Provide the (X, Y) coordinate of the cell's center where the given text is located.  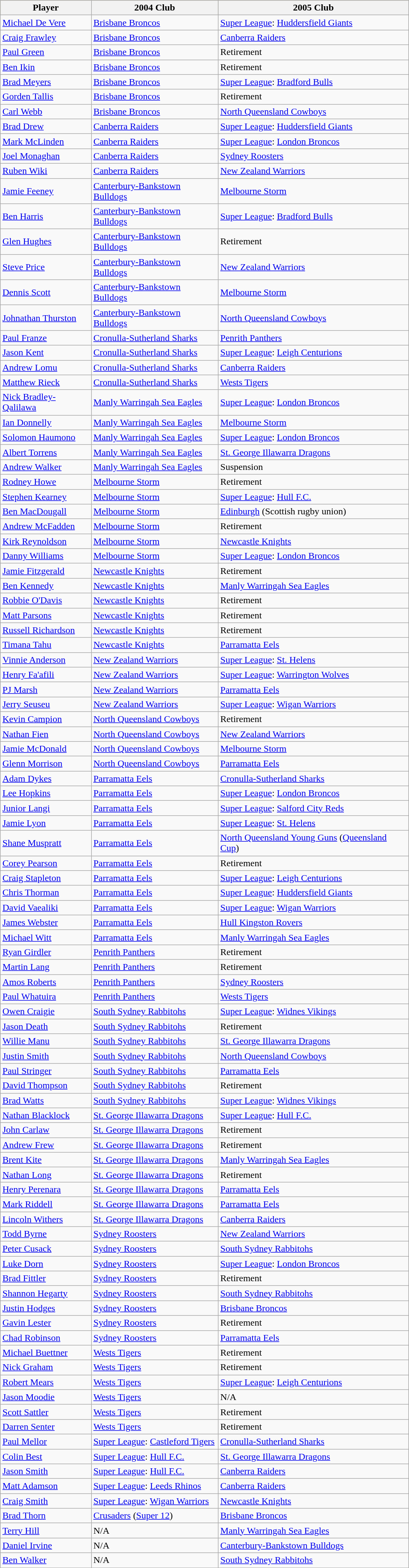
Ben MacDougall (46, 512)
Matt Parsons (46, 615)
Mark McLinden (46, 141)
Mark Riddell (46, 1204)
Ben Harris (46, 217)
Matthew Rieck (46, 382)
Paul Whatuira (46, 997)
Brad Drew (46, 126)
Steve Price (46, 267)
Edinburgh (Scottish rugby union) (313, 512)
Glen Hughes (46, 242)
Willie Manu (46, 1041)
Luke Dorn (46, 1264)
Ryan Girdler (46, 952)
Paul Mellor (46, 1441)
Jamie McDonald (46, 749)
2004 Club (155, 8)
Solomon Haumono (46, 437)
Corey Pearson (46, 863)
Paul Green (46, 52)
Justin Smith (46, 1056)
Ben Kennedy (46, 586)
James Webster (46, 922)
Craig Frawley (46, 37)
Craig Smith (46, 1501)
Glenn Morrison (46, 764)
2005 Club (313, 8)
Player (46, 8)
Johnathan Thurston (46, 318)
Andrew Frew (46, 1145)
Robbie O'Davis (46, 600)
Daniel Irvine (46, 1545)
Paul Stringer (46, 1071)
Ruben Wiki (46, 171)
Darren Senter (46, 1427)
Lee Hopkins (46, 793)
Jamie Feeney (46, 191)
Jerry Seuseu (46, 704)
Amos Roberts (46, 982)
Andrew McFadden (46, 526)
Jason Death (46, 1026)
Ian Donnelly (46, 422)
Junior Langi (46, 808)
Chris Thorman (46, 893)
Ben Ikin (46, 67)
Kirk Reynoldson (46, 541)
Jamie Fitzgerald (46, 571)
David Vaealiki (46, 908)
Stephen Kearney (46, 497)
Carl Webb (46, 111)
Gavin Lester (46, 1323)
Super League: Warrington Wolves (313, 675)
Hull Kingston Rovers (313, 922)
Scott Sattler (46, 1412)
Gorden Tallis (46, 97)
Craig Stapleton (46, 878)
Lincoln Withers (46, 1219)
Nick Graham (46, 1367)
Shannon Hegarty (46, 1293)
Jamie Lyon (46, 823)
Brad Thorn (46, 1516)
Robert Mears (46, 1382)
PJ Marsh (46, 689)
Michael Buettner (46, 1353)
Danny Williams (46, 556)
Suspension (313, 467)
Jason Smith (46, 1471)
Brad Meyers (46, 82)
Nathan Fien (46, 734)
Albert Torrens (46, 452)
Michael De Vere (46, 23)
Dennis Scott (46, 292)
Brad Watts (46, 1100)
Chad Robinson (46, 1338)
Super League: Castleford Tigers (155, 1441)
Henry Perenara (46, 1189)
Henry Fa'afili (46, 675)
Brent Kite (46, 1160)
Joel Monaghan (46, 156)
Colin Best (46, 1456)
Timana Tahu (46, 645)
Vinnie Anderson (46, 660)
Ben Walker (46, 1560)
Nick Bradley-Qalilawa (46, 402)
Adam Dykes (46, 779)
Brad Fittler (46, 1278)
Nathan Long (46, 1174)
Peter Cusack (46, 1249)
Paul Franze (46, 338)
Jason Moodie (46, 1397)
Super League: Salford City Reds (313, 808)
David Thompson (46, 1086)
Michael Witt (46, 937)
John Carlaw (46, 1130)
Rodney Howe (46, 482)
Justin Hodges (46, 1308)
Kevin Campion (46, 719)
Terry Hill (46, 1531)
Owen Craigie (46, 1012)
Todd Byrne (46, 1234)
Shane Muspratt (46, 843)
Jason Kent (46, 353)
North Queensland Young Guns (Queensland Cup) (313, 843)
Russell Richardson (46, 630)
Martin Lang (46, 967)
Andrew Walker (46, 467)
Crusaders (Super 12) (155, 1516)
Nathan Blacklock (46, 1115)
Super League: Leeds Rhinos (155, 1486)
Andrew Lomu (46, 367)
Matt Adamson (46, 1486)
